Determine the [X, Y] coordinate at the center of the cell enclosing the given text.  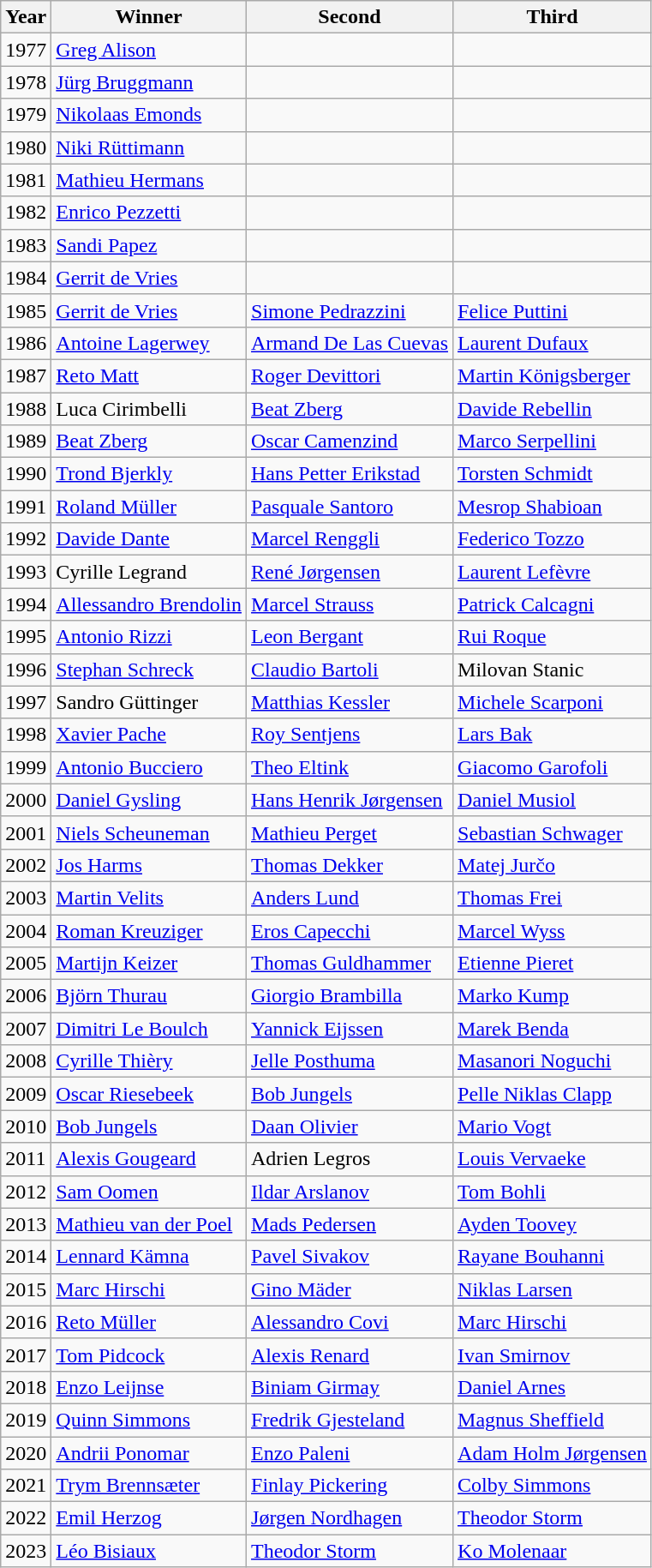
Jelle Posthuma [350, 1061]
Theo Eltink [350, 767]
Xavier Pache [149, 735]
2006 [26, 996]
2004 [26, 930]
Alexis Gougeard [149, 1159]
Michele Scarponi [553, 702]
Giacomo Garofoli [553, 767]
Rui Roque [553, 637]
Marcel Renggli [350, 539]
Martin Königsberger [553, 375]
Federico Tozzo [553, 539]
2022 [26, 1518]
Quinn Simmons [149, 1420]
Enrico Pezzetti [149, 213]
Enzo Leijnse [149, 1387]
Mathieu Perget [350, 832]
2023 [26, 1551]
Mads Pedersen [350, 1224]
Finlay Pickering [350, 1486]
Mathieu van der Poel [149, 1224]
Martin Velits [149, 898]
1998 [26, 735]
Roy Sentjens [350, 735]
Rayane Bouhanni [553, 1257]
Louis Vervaeke [553, 1159]
Pelle Niklas Clapp [553, 1094]
2010 [26, 1126]
Pavel Sivakov [350, 1257]
1985 [26, 310]
Thomas Frei [553, 898]
Third [553, 17]
Adrien Legros [350, 1159]
Masanori Noguchi [553, 1061]
2002 [26, 865]
Hans Petter Erikstad [350, 474]
Tom Bohli [553, 1192]
Ivan Smirnov [553, 1355]
Greg Alison [149, 50]
Magnus Sheffield [553, 1420]
1983 [26, 245]
1993 [26, 572]
Matej Jurčo [553, 865]
Laurent Dufaux [553, 343]
1987 [26, 375]
Marcel Strauss [350, 604]
Oscar Riesebeek [149, 1094]
Adam Holm Jørgensen [553, 1453]
Colby Simmons [553, 1486]
1992 [26, 539]
Cyrille Legrand [149, 572]
Sandro Güttinger [149, 702]
1990 [26, 474]
1995 [26, 637]
2012 [26, 1192]
1994 [26, 604]
Dimitri Le Boulch [149, 1029]
2017 [26, 1355]
Sam Oomen [149, 1192]
René Jørgensen [350, 572]
Laurent Lefèvre [553, 572]
Marek Benda [553, 1029]
Marcel Wyss [553, 930]
Martijn Keizer [149, 964]
Simone Pedrazzini [350, 310]
Eros Capecchi [350, 930]
2014 [26, 1257]
1979 [26, 115]
Gino Mäder [350, 1289]
Mario Vogt [553, 1126]
Claudio Bartoli [350, 670]
2016 [26, 1322]
Trond Bjerkly [149, 474]
2018 [26, 1387]
Davide Dante [149, 539]
Matthias Kessler [350, 702]
Roger Devittori [350, 375]
Fredrik Gjesteland [350, 1420]
Winner [149, 17]
Felice Puttini [553, 310]
1989 [26, 442]
1977 [26, 50]
Enzo Paleni [350, 1453]
2009 [26, 1094]
2021 [26, 1486]
Niels Scheuneman [149, 832]
2013 [26, 1224]
2003 [26, 898]
Lars Bak [553, 735]
Emil Herzog [149, 1518]
1997 [26, 702]
1999 [26, 767]
Daniel Gysling [149, 800]
Nikolaas Emonds [149, 115]
Alessandro Covi [350, 1322]
Marco Serpellini [553, 442]
2011 [26, 1159]
Pasquale Santoro [350, 507]
Alexis Renard [350, 1355]
Year [26, 17]
Marko Kump [553, 996]
Ko Molenaar [553, 1551]
Mesrop Shabioan [553, 507]
Leon Bergant [350, 637]
1982 [26, 213]
Patrick Calcagni [553, 604]
1981 [26, 180]
Thomas Guldhammer [350, 964]
Roland Müller [149, 507]
1991 [26, 507]
Jos Harms [149, 865]
Roman Kreuziger [149, 930]
Niki Rüttimann [149, 147]
2007 [26, 1029]
Allessandro Brendolin [149, 604]
Yannick Eijssen [350, 1029]
Armand De Las Cuevas [350, 343]
2019 [26, 1420]
Mathieu Hermans [149, 180]
1988 [26, 409]
1980 [26, 147]
Biniam Girmay [350, 1387]
Antonio Rizzi [149, 637]
Oscar Camenzind [350, 442]
Giorgio Brambilla [350, 996]
Daan Olivier [350, 1126]
Antoine Lagerwey [149, 343]
Daniel Musiol [553, 800]
1986 [26, 343]
1978 [26, 82]
Sandi Papez [149, 245]
Torsten Schmidt [553, 474]
Luca Cirimbelli [149, 409]
Second [350, 17]
2015 [26, 1289]
Cyrille Thièry [149, 1061]
Jürg Bruggmann [149, 82]
Trym Brennsæter [149, 1486]
Ildar Arslanov [350, 1192]
Etienne Pieret [553, 964]
Thomas Dekker [350, 865]
Hans Henrik Jørgensen [350, 800]
Andrii Ponomar [149, 1453]
Milovan Stanic [553, 670]
2001 [26, 832]
Davide Rebellin [553, 409]
Reto Müller [149, 1322]
2020 [26, 1453]
Sebastian Schwager [553, 832]
Reto Matt [149, 375]
Tom Pidcock [149, 1355]
Niklas Larsen [553, 1289]
Stephan Schreck [149, 670]
1984 [26, 278]
2005 [26, 964]
Antonio Bucciero [149, 767]
Ayden Toovey [553, 1224]
Léo Bisiaux [149, 1551]
Lennard Kämna [149, 1257]
Anders Lund [350, 898]
2000 [26, 800]
Daniel Arnes [553, 1387]
Björn Thurau [149, 996]
Jørgen Nordhagen [350, 1518]
2008 [26, 1061]
1996 [26, 670]
